Capture the cell that displays the provided text and extract its [X, Y] central coordinate. 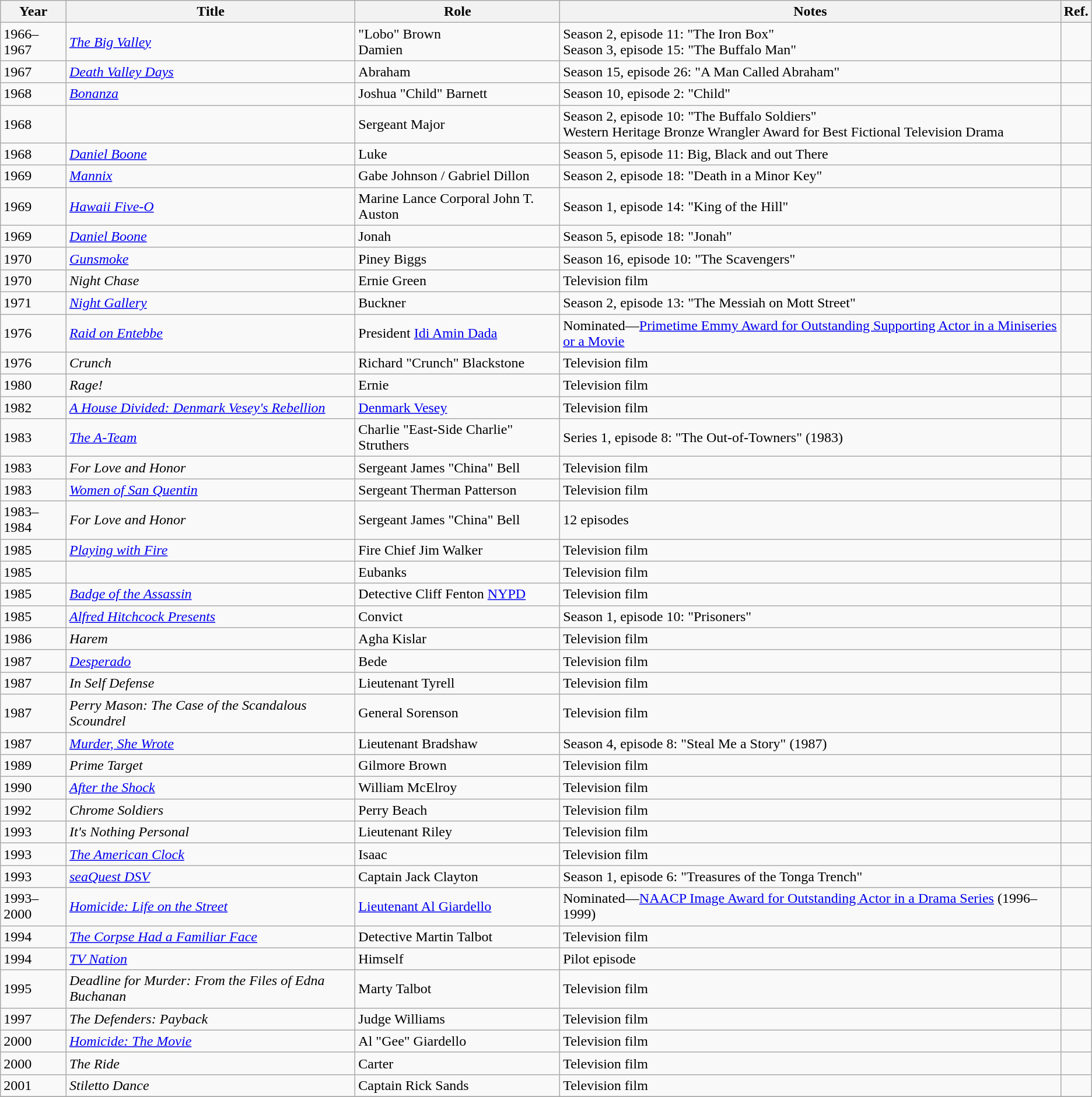
Role [457, 12]
The Defenders: Payback [210, 1019]
1982 [34, 408]
Season 2, episode 13: "The Messiah on Mott Street" [811, 303]
1995 [34, 989]
Night Chase [210, 281]
1966–1967 [34, 42]
Crunch [210, 363]
Chrome Soldiers [210, 810]
Homicide: Life on the Street [210, 906]
Desperado [210, 661]
The American Clock [210, 854]
Bonanza [210, 94]
Raid on Entebbe [210, 332]
Ernie [457, 385]
Homicide: The Movie [210, 1041]
President Idi Amin Dada [457, 332]
Season 1, episode 10: "Prisoners" [811, 616]
Badge of the Assassin [210, 594]
Lieutenant Al Giardello [457, 906]
Isaac [457, 854]
Season 2, episode 18: "Death in a Minor Key" [811, 176]
1967 [34, 72]
Judge Williams [457, 1019]
Pilot episode [811, 959]
Joshua "Child" Barnett [457, 94]
Season 15, episode 26: "A Man Called Abraham" [811, 72]
Gabe Johnson / Gabriel Dillon [457, 176]
Convict [457, 616]
General Sorenson [457, 713]
The Big Valley [210, 42]
Women of San Quentin [210, 490]
Title [210, 12]
1993–2000 [34, 906]
Marine Lance Corporal John T. Auston [457, 206]
1986 [34, 639]
1980 [34, 385]
TV Nation [210, 959]
Agha Kislar [457, 639]
Hawaii Five-O [210, 206]
Captain Rick Sands [457, 1085]
Al "Gee" Giardello [457, 1041]
Year [34, 12]
It's Nothing Personal [210, 832]
The A-Team [210, 437]
Richard "Crunch" Blackstone [457, 363]
Season 1, episode 14: "King of the Hill" [811, 206]
Season 4, episode 8: "Steal Me a Story" (1987) [811, 744]
Nominated—Primetime Emmy Award for Outstanding Supporting Actor in a Miniseries or a Movie [811, 332]
In Self Defense [210, 683]
Ernie Green [457, 281]
1990 [34, 788]
Prime Target [210, 766]
Series 1, episode 8: "The Out-of-Towners" (1983) [811, 437]
12 episodes [811, 520]
Stiletto Dance [210, 1085]
Season 10, episode 2: "Child" [811, 94]
Jonah [457, 236]
Mannix [210, 176]
Detective Cliff Fenton NYPD [457, 594]
Season 16, episode 10: "The Scavengers" [811, 258]
The Corpse Had a Familiar Face [210, 937]
Lieutenant Bradshaw [457, 744]
Alfred Hitchcock Presents [210, 616]
Sergeant Major [457, 124]
Abraham [457, 72]
1992 [34, 810]
After the Shock [210, 788]
Perry Mason: The Case of the Scandalous Scoundrel [210, 713]
Death Valley Days [210, 72]
1971 [34, 303]
Charlie "East-Side Charlie" Struthers [457, 437]
Deadline for Murder: From the Files of Edna Buchanan [210, 989]
A House Divided: Denmark Vesey's Rebellion [210, 408]
1989 [34, 766]
Captain Jack Clayton [457, 877]
Notes [811, 12]
Gilmore Brown [457, 766]
1983–1984 [34, 520]
Season 1, episode 6: "Treasures of the Tonga Trench" [811, 877]
Sergeant Therman Patterson [457, 490]
Perry Beach [457, 810]
Detective Martin Talbot [457, 937]
Denmark Vesey [457, 408]
seaQuest DSV [210, 877]
Season 5, episode 11: Big, Black and out There [811, 154]
1997 [34, 1019]
Season 2, episode 10: "The Buffalo Soldiers"Western Heritage Bronze Wrangler Award for Best Fictional Television Drama [811, 124]
Eubanks [457, 572]
Season 2, episode 11: "The Iron Box"Season 3, episode 15: "The Buffalo Man" [811, 42]
Murder, She Wrote [210, 744]
Lieutenant Tyrell [457, 683]
Marty Talbot [457, 989]
Ref. [1076, 12]
Gunsmoke [210, 258]
Harem [210, 639]
Bede [457, 661]
Night Gallery [210, 303]
Carter [457, 1063]
Himself [457, 959]
Lieutenant Riley [457, 832]
Season 5, episode 18: "Jonah" [811, 236]
William McElroy [457, 788]
Rage! [210, 385]
Playing with Fire [210, 550]
The Ride [210, 1063]
"Lobo" Brown Damien [457, 42]
Buckner [457, 303]
2001 [34, 1085]
Fire Chief Jim Walker [457, 550]
Nominated—NAACP Image Award for Outstanding Actor in a Drama Series (1996–1999) [811, 906]
Piney Biggs [457, 258]
Luke [457, 154]
